From the cell containing the given text, extract its center point as [x, y] coordinate. 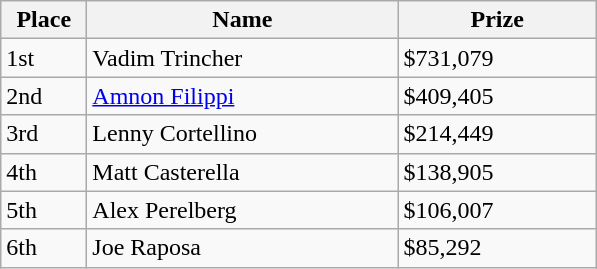
Prize [498, 20]
3rd [44, 134]
Alex Perelberg [242, 210]
1st [44, 58]
$106,007 [498, 210]
$138,905 [498, 172]
4th [44, 172]
Matt Casterella [242, 172]
6th [44, 248]
Lenny Cortellino [242, 134]
Name [242, 20]
5th [44, 210]
2nd [44, 96]
$731,079 [498, 58]
Amnon Filippi [242, 96]
$214,449 [498, 134]
$85,292 [498, 248]
Joe Raposa [242, 248]
Vadim Trincher [242, 58]
Place [44, 20]
$409,405 [498, 96]
